Provide the (x, y) coordinate of the cell's center where the given text is located.  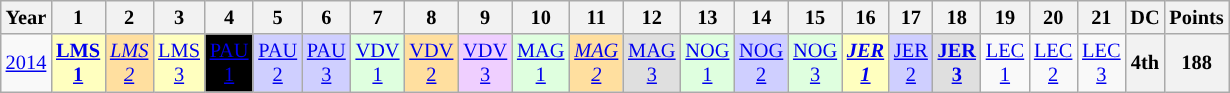
4th (1144, 63)
VDV2 (431, 63)
15 (815, 17)
2 (129, 17)
LEC1 (1005, 63)
1 (78, 17)
NOG3 (815, 63)
14 (761, 17)
NOG2 (761, 63)
DC (1144, 17)
8 (431, 17)
VDV3 (485, 63)
MAG1 (540, 63)
188 (1197, 63)
JER2 (911, 63)
MAG3 (652, 63)
5 (278, 17)
LMS3 (179, 63)
2014 (26, 63)
6 (326, 17)
Points (1197, 17)
10 (540, 17)
LMS1 (78, 63)
NOG1 (707, 63)
PAU3 (326, 63)
7 (378, 17)
PAU1 (230, 63)
12 (652, 17)
VDV1 (378, 63)
11 (596, 17)
JER1 (866, 63)
PAU2 (278, 63)
17 (911, 17)
MAG2 (596, 63)
3 (179, 17)
21 (1101, 17)
LEC2 (1053, 63)
JER3 (957, 63)
13 (707, 17)
LMS2 (129, 63)
4 (230, 17)
9 (485, 17)
20 (1053, 17)
Year (26, 17)
19 (1005, 17)
LEC3 (1101, 63)
16 (866, 17)
18 (957, 17)
